Search for the cell housing the specified text and yield its (x, y) center coordinate. 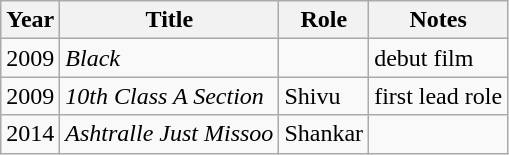
2014 (30, 134)
Shankar (324, 134)
debut film (438, 58)
Notes (438, 20)
Year (30, 20)
Ashtralle Just Missoo (170, 134)
Role (324, 20)
Shivu (324, 96)
Black (170, 58)
first lead role (438, 96)
Title (170, 20)
10th Class A Section (170, 96)
